From the cell containing the given text, extract its center point as [x, y] coordinate. 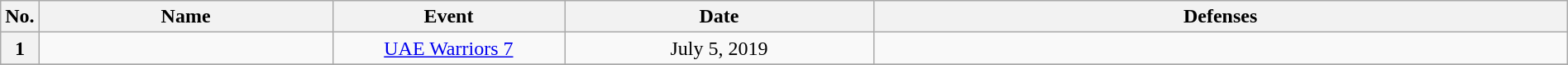
Defenses [1221, 17]
Name [185, 17]
Event [448, 17]
1 [20, 48]
July 5, 2019 [719, 48]
Date [719, 17]
No. [20, 17]
UAE Warriors 7 [448, 48]
